Capture the cell that displays the provided text and extract its [x, y] central coordinate. 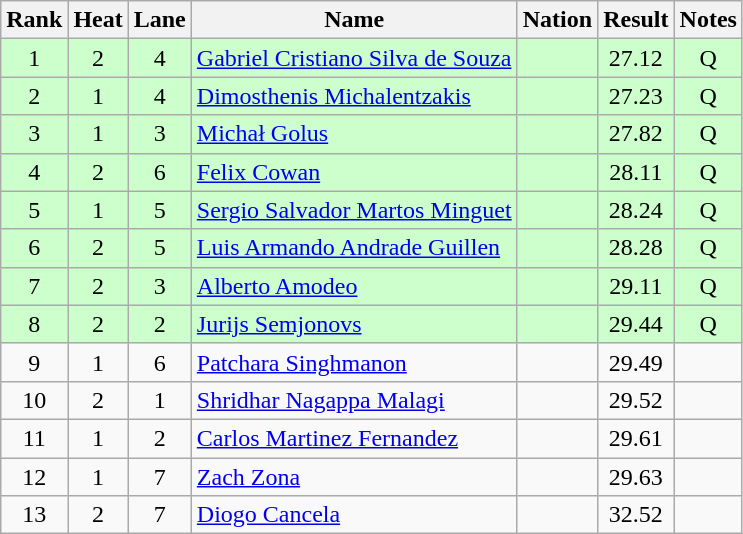
Nation [557, 20]
27.12 [636, 58]
12 [34, 477]
Zach Zona [354, 477]
32.52 [636, 515]
Carlos Martinez Fernandez [354, 438]
29.11 [636, 286]
13 [34, 515]
Result [636, 20]
Name [354, 20]
29.63 [636, 477]
29.61 [636, 438]
Alberto Amodeo [354, 286]
Diogo Cancela [354, 515]
29.44 [636, 324]
Sergio Salvador Martos Minguet [354, 210]
Luis Armando Andrade Guillen [354, 248]
Shridhar Nagappa Malagi [354, 400]
Michał Golus [354, 134]
Heat [98, 20]
Dimosthenis Michalentzakis [354, 96]
Jurijs Semjonovs [354, 324]
Notes [708, 20]
27.82 [636, 134]
Lane [160, 20]
28.28 [636, 248]
Gabriel Cristiano Silva de Souza [354, 58]
29.49 [636, 362]
28.24 [636, 210]
27.23 [636, 96]
10 [34, 400]
Patchara Singhmanon [354, 362]
28.11 [636, 172]
29.52 [636, 400]
8 [34, 324]
9 [34, 362]
Rank [34, 20]
Felix Cowan [354, 172]
11 [34, 438]
